Return [X, Y] of the center of cell containing provided text 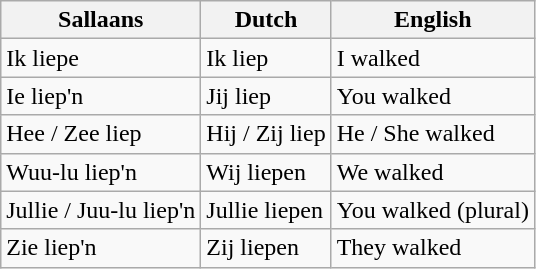
English [432, 20]
Zie liep'n [101, 248]
Ik liep [266, 58]
I walked [432, 58]
Hee / Zee liep [101, 134]
Jullie liepen [266, 210]
Jullie / Juu-lu liep'n [101, 210]
Ie liep'n [101, 96]
He / She walked [432, 134]
Sallaans [101, 20]
Jij liep [266, 96]
They walked [432, 248]
You walked (plural) [432, 210]
Wij liepen [266, 172]
Wuu-lu liep'n [101, 172]
Ik liepe [101, 58]
We walked [432, 172]
Zij liepen [266, 248]
Dutch [266, 20]
You walked [432, 96]
Hij / Zij liep [266, 134]
